For the text-containing cell, return its midpoint in [x, y] coordinate format. 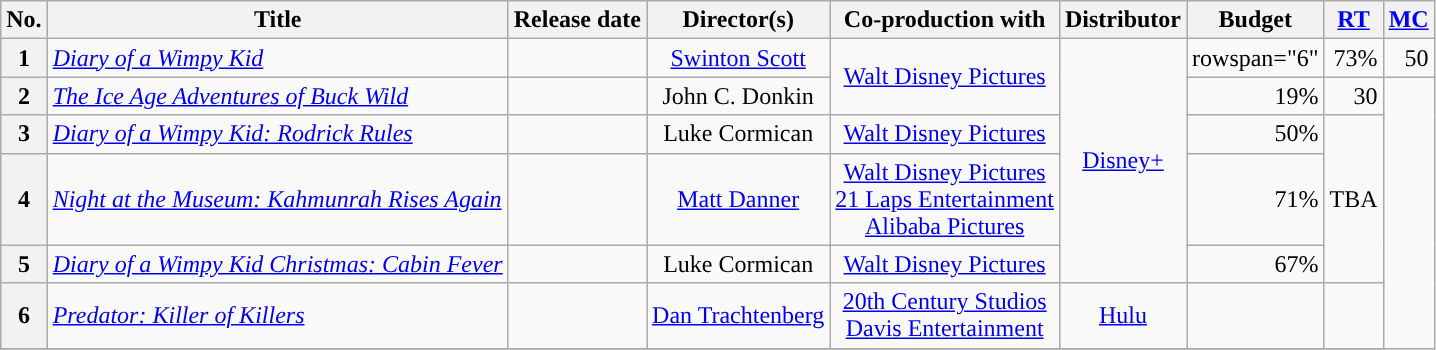
1 [24, 58]
Distributor [1122, 20]
20th Century StudiosDavis Entertainment [945, 316]
The Ice Age Adventures of Buck Wild [278, 96]
No. [24, 20]
Night at the Museum: Kahmunrah Rises Again [278, 199]
John C. Donkin [738, 96]
Predator: Killer of Killers [278, 316]
Diary of a Wimpy Kid [278, 58]
rowspan="6" [1256, 58]
50% [1256, 134]
Co-production with [945, 20]
67% [1256, 264]
6 [24, 316]
RT [1354, 20]
71% [1256, 199]
Disney+ [1122, 161]
Diary of a Wimpy Kid Christmas: Cabin Fever [278, 264]
Hulu [1122, 316]
73% [1354, 58]
2 [24, 96]
50 [1408, 58]
Swinton Scott [738, 58]
Release date [577, 20]
Title [278, 20]
Walt Disney Pictures21 Laps EntertainmentAlibaba Pictures [945, 199]
Budget [1256, 20]
Diary of a Wimpy Kid: Rodrick Rules [278, 134]
3 [24, 134]
Director(s) [738, 20]
4 [24, 199]
Matt Danner [738, 199]
Dan Trachtenberg [738, 316]
30 [1354, 96]
5 [24, 264]
19% [1256, 96]
TBA [1354, 199]
MC [1408, 20]
